Find where the given text appears and provide that cell's center as [X, Y] coordinate. 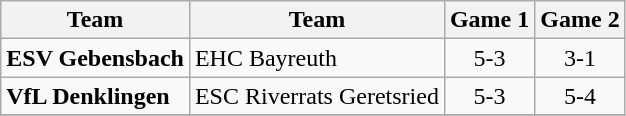
3-1 [580, 58]
EHC Bayreuth [316, 58]
Game 1 [489, 20]
ESV Gebensbach [96, 58]
5-4 [580, 96]
ESC Riverrats Geretsried [316, 96]
Game 2 [580, 20]
VfL Denklingen [96, 96]
